Scan for the cell matching the given text and deliver its [x, y] coordinate at center. 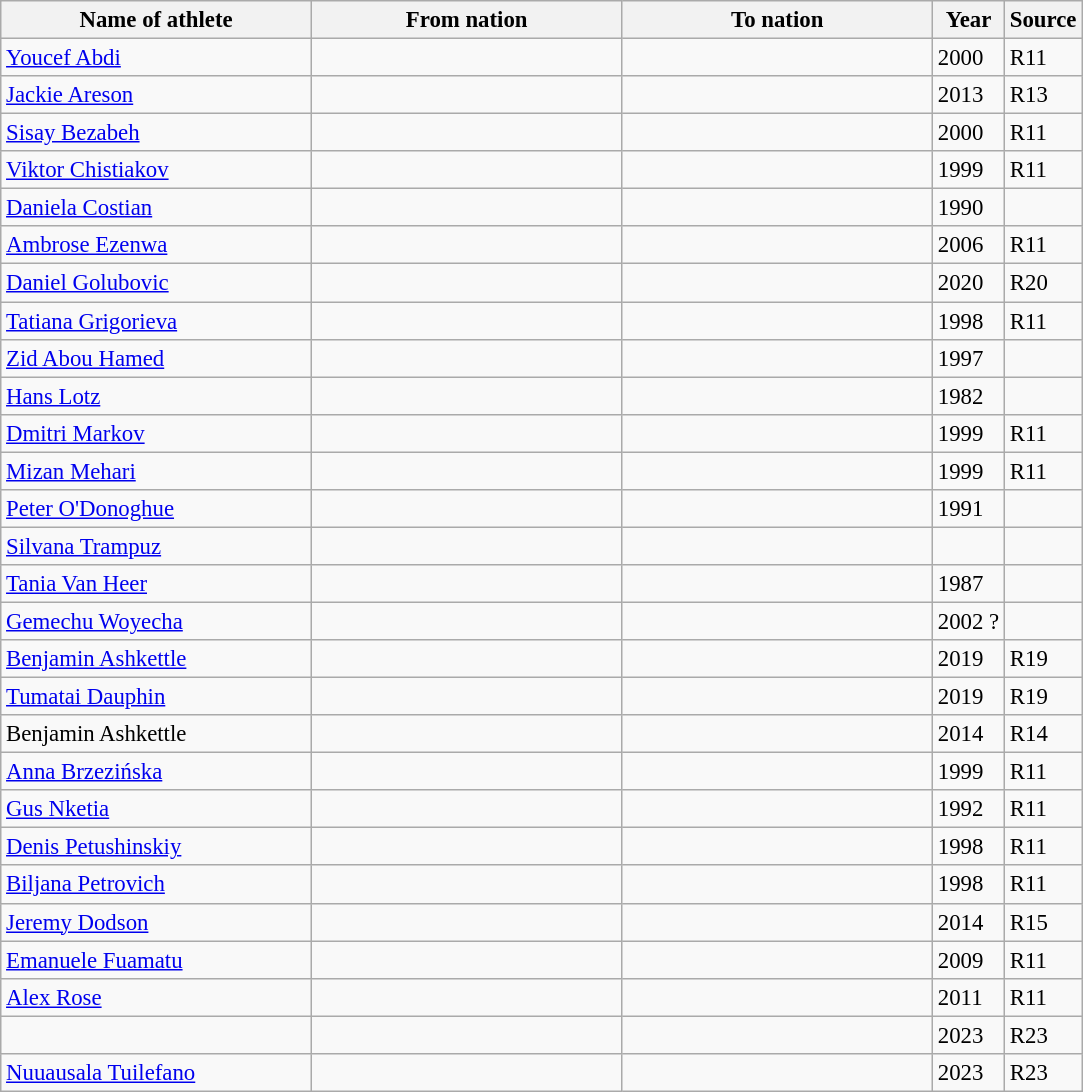
1992 [969, 809]
R14 [1044, 734]
To nation [778, 20]
2002 ? [969, 621]
Biljana Petrovich [156, 885]
1987 [969, 584]
Tania Van Heer [156, 584]
Emanuele Fuamatu [156, 960]
Tatiana Grigorieva [156, 321]
Dmitri Markov [156, 433]
Ambrose Ezenwa [156, 245]
2006 [969, 245]
Youcef Abdi [156, 58]
Gemechu Woyecha [156, 621]
Anna Brzezińska [156, 772]
From nation [466, 20]
Silvana Trampuz [156, 546]
Denis Petushinskiy [156, 847]
R13 [1044, 95]
Gus Nketia [156, 809]
2009 [969, 960]
Hans Lotz [156, 396]
Tumatai Dauphin [156, 697]
Peter O'Donoghue [156, 509]
R15 [1044, 922]
1997 [969, 358]
R20 [1044, 283]
1982 [969, 396]
Year [969, 20]
1991 [969, 509]
Daniel Golubovic [156, 283]
Name of athlete [156, 20]
Nuuausala Tuilefano [156, 1073]
Alex Rose [156, 997]
Jeremy Dodson [156, 922]
1990 [969, 208]
2011 [969, 997]
Sisay Bezabeh [156, 133]
Viktor Chistiakov [156, 170]
Mizan Mehari [156, 471]
2020 [969, 283]
Jackie Areson [156, 95]
2013 [969, 95]
Source [1044, 20]
Zid Abou Hamed [156, 358]
Daniela Costian [156, 208]
